Detect which cell encompasses the target text, then output its (x, y) center coordinate. 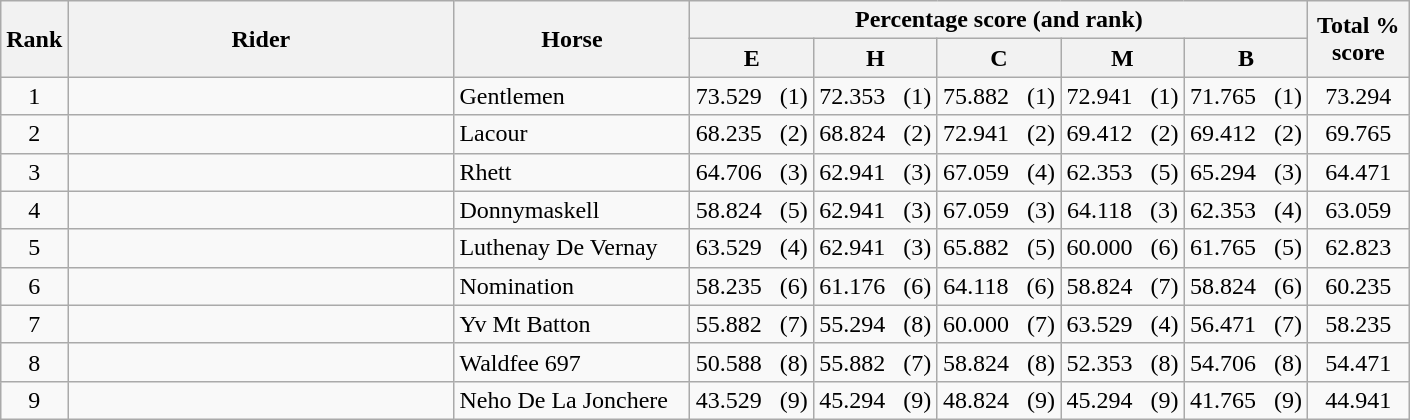
Nomination (572, 286)
2 (34, 134)
8 (34, 362)
7 (34, 324)
B (1246, 58)
Luthenay De Vernay (572, 248)
54.471 (1358, 362)
67.059 (3) (999, 210)
E (752, 58)
6 (34, 286)
58.824 (5) (752, 210)
41.765 (9) (1246, 400)
55.294 (8) (876, 324)
60.000 (6) (1123, 248)
5 (34, 248)
61.176 (6) (876, 286)
64.118 (6) (999, 286)
62.353 (4) (1246, 210)
48.824 (9) (999, 400)
61.765 (5) (1246, 248)
Horse (572, 39)
65.882 (5) (999, 248)
Neho De La Jonchere (572, 400)
Total % score (1358, 39)
64.118 (3) (1123, 210)
C (999, 58)
43.529 (9) (752, 400)
60.000 (7) (999, 324)
58.824 (8) (999, 362)
Gentlemen (572, 96)
1 (34, 96)
56.471 (7) (1246, 324)
68.824 (2) (876, 134)
64.471 (1358, 172)
72.353 (1) (876, 96)
58.824 (7) (1123, 286)
62.823 (1358, 248)
54.706 (8) (1246, 362)
58.824 (6) (1246, 286)
73.294 (1358, 96)
9 (34, 400)
M (1123, 58)
72.941 (1) (1123, 96)
44.941 (1358, 400)
67.059 (4) (999, 172)
50.588 (8) (752, 362)
75.882 (1) (999, 96)
3 (34, 172)
Percentage score (and rank) (999, 20)
73.529 (1) (752, 96)
72.941 (2) (999, 134)
Lacour (572, 134)
52.353 (8) (1123, 362)
71.765 (1) (1246, 96)
58.235 (1358, 324)
69.765 (1358, 134)
4 (34, 210)
Rhett (572, 172)
H (876, 58)
Yv Mt Batton (572, 324)
63.059 (1358, 210)
58.235 (6) (752, 286)
68.235 (2) (752, 134)
Rank (34, 39)
Waldfee 697 (572, 362)
62.353 (5) (1123, 172)
60.235 (1358, 286)
Rider (261, 39)
Donnymaskell (572, 210)
65.294 (3) (1246, 172)
64.706 (3) (752, 172)
